For the text-containing cell, return its midpoint in [X, Y] coordinate format. 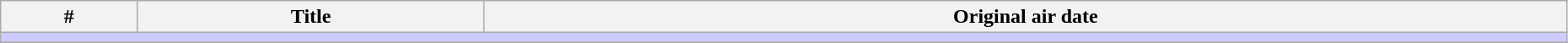
Title [311, 17]
Original air date [1026, 17]
# [69, 17]
